Search for the cell housing the specified text and yield its [x, y] center coordinate. 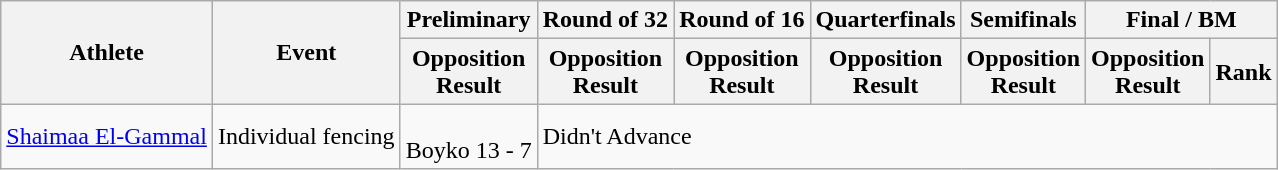
Preliminary [468, 20]
Shaimaa El-Gammal [107, 136]
Boyko 13 - 7 [468, 136]
Round of 16 [742, 20]
Quarterfinals [886, 20]
Individual fencing [306, 136]
Round of 32 [605, 20]
Rank [1244, 72]
Didn't Advance [907, 136]
Event [306, 52]
Athlete [107, 52]
Final / BM [1182, 20]
Semifinals [1023, 20]
